Determine the [x, y] coordinate at the center of the cell enclosing the given text.  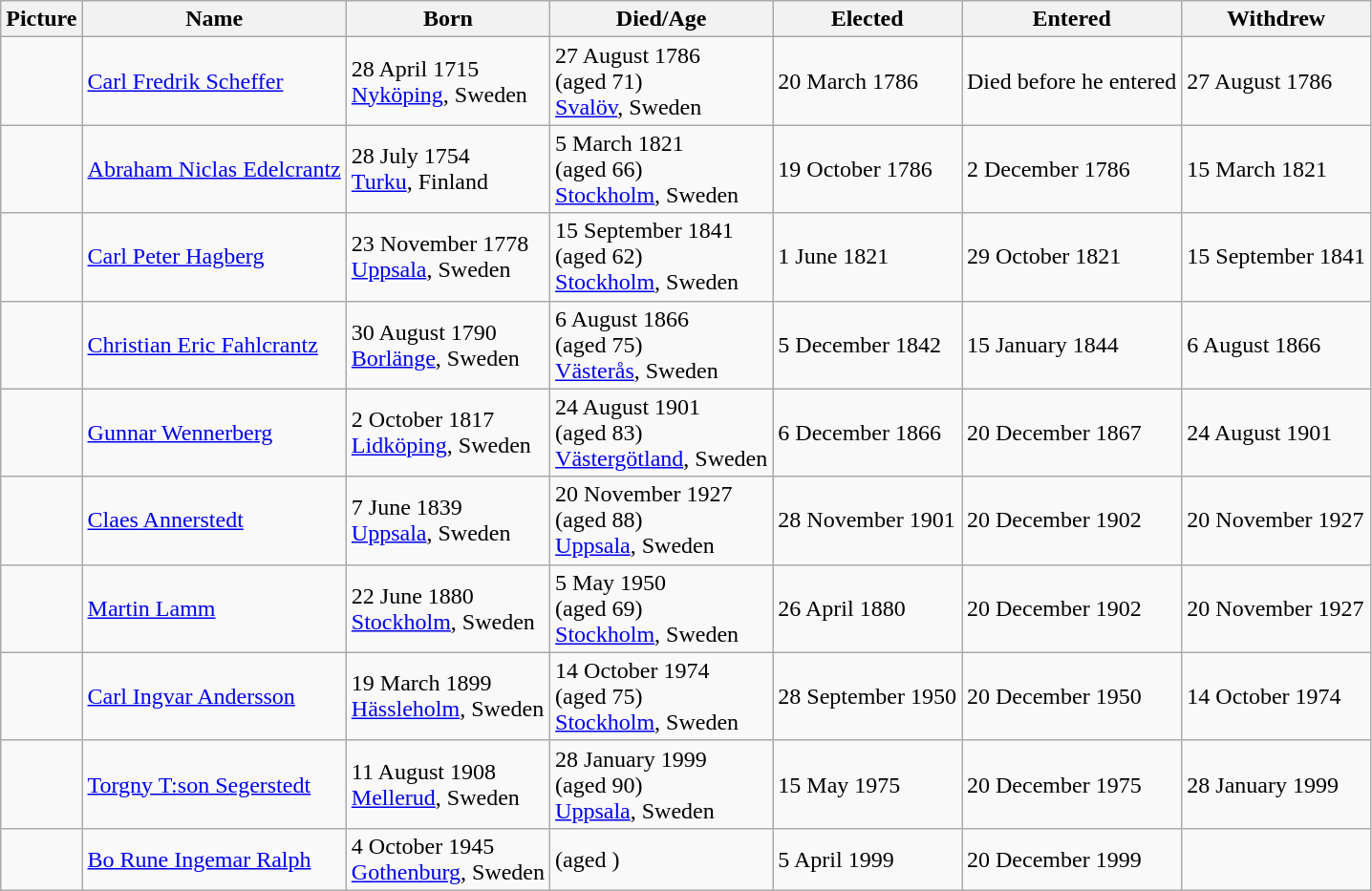
22 June 1880 Stockholm, Sweden [447, 608]
15 September 1841 (aged 62) Stockholm, Sweden [661, 257]
Born [447, 19]
(aged ) [661, 859]
15 September 1841 [1276, 257]
2 October 1817 Lidköping, Sweden [447, 433]
23 November 1778 Uppsala, Sweden [447, 257]
28 November 1901 [868, 520]
7 June 1839 Uppsala, Sweden [447, 520]
Gunnar Wennerberg [214, 433]
Entered [1071, 19]
19 October 1786 [868, 169]
14 October 1974 (aged 75) Stockholm, Sweden [661, 696]
11 August 1908 Mellerud, Sweden [447, 784]
2 December 1786 [1071, 169]
Abraham Niclas Edelcrantz [214, 169]
24 August 1901 [1276, 433]
4 October 1945 Gothenburg, Sweden [447, 859]
28 July 1754 Turku, Finland [447, 169]
Bo Rune Ingemar Ralph [214, 859]
20 December 1975 [1071, 784]
Carl Fredrik Scheffer [214, 81]
Picture [42, 19]
Carl Peter Hagberg [214, 257]
6 August 1866 (aged 75) Västerås, Sweden [661, 345]
6 August 1866 [1276, 345]
Carl Ingvar Andersson [214, 696]
20 March 1786 [868, 81]
20 December 1867 [1071, 433]
Name [214, 19]
20 November 1927 (aged 88) Uppsala, Sweden [661, 520]
15 January 1844 [1071, 345]
24 August 1901 (aged 83) Västergötland, Sweden [661, 433]
28 January 1999 (aged 90) Uppsala, Sweden [661, 784]
Withdrew [1276, 19]
5 May 1950 (aged 69) Stockholm, Sweden [661, 608]
15 May 1975 [868, 784]
Claes Annerstedt [214, 520]
5 April 1999 [868, 859]
19 March 1899 Hässleholm, Sweden [447, 696]
20 December 1999 [1071, 859]
6 December 1866 [868, 433]
Christian Eric Fahlcrantz [214, 345]
27 August 1786 [1276, 81]
20 December 1950 [1071, 696]
28 January 1999 [1276, 784]
Died/Age [661, 19]
Martin Lamm [214, 608]
26 April 1880 [868, 608]
1 June 1821 [868, 257]
28 September 1950 [868, 696]
Torgny T:son Segerstedt [214, 784]
14 October 1974 [1276, 696]
Died before he entered [1071, 81]
5 March 1821 (aged 66) Stockholm, Sweden [661, 169]
5 December 1842 [868, 345]
29 October 1821 [1071, 257]
28 April 1715 Nyköping, Sweden [447, 81]
27 August 1786 (aged 71) Svalöv, Sweden [661, 81]
15 March 1821 [1276, 169]
30 August 1790 Borlänge, Sweden [447, 345]
Elected [868, 19]
